Return the (x, y) coordinate for the center point of the cell that contains the specified text.  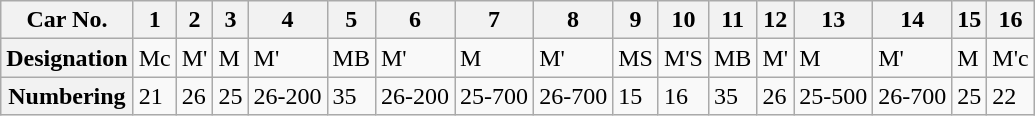
25-500 (834, 96)
4 (288, 20)
Designation (67, 58)
25-700 (494, 96)
Car No. (67, 20)
M'c (1010, 58)
12 (776, 20)
M'S (683, 58)
Numbering (67, 96)
5 (351, 20)
1 (154, 20)
9 (636, 20)
7 (494, 20)
Mc (154, 58)
22 (1010, 96)
14 (912, 20)
11 (732, 20)
13 (834, 20)
8 (574, 20)
21 (154, 96)
6 (414, 20)
3 (230, 20)
MS (636, 58)
10 (683, 20)
2 (194, 20)
